Return [x, y] of the center of cell containing provided text 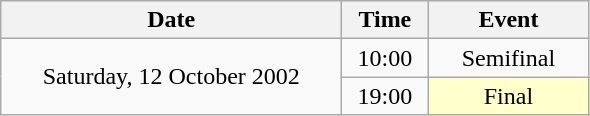
Saturday, 12 October 2002 [172, 77]
Event [508, 20]
Date [172, 20]
10:00 [385, 58]
19:00 [385, 96]
Time [385, 20]
Final [508, 96]
Semifinal [508, 58]
